Extract the (X, Y) coordinate from the center of the cell holding the provided text.  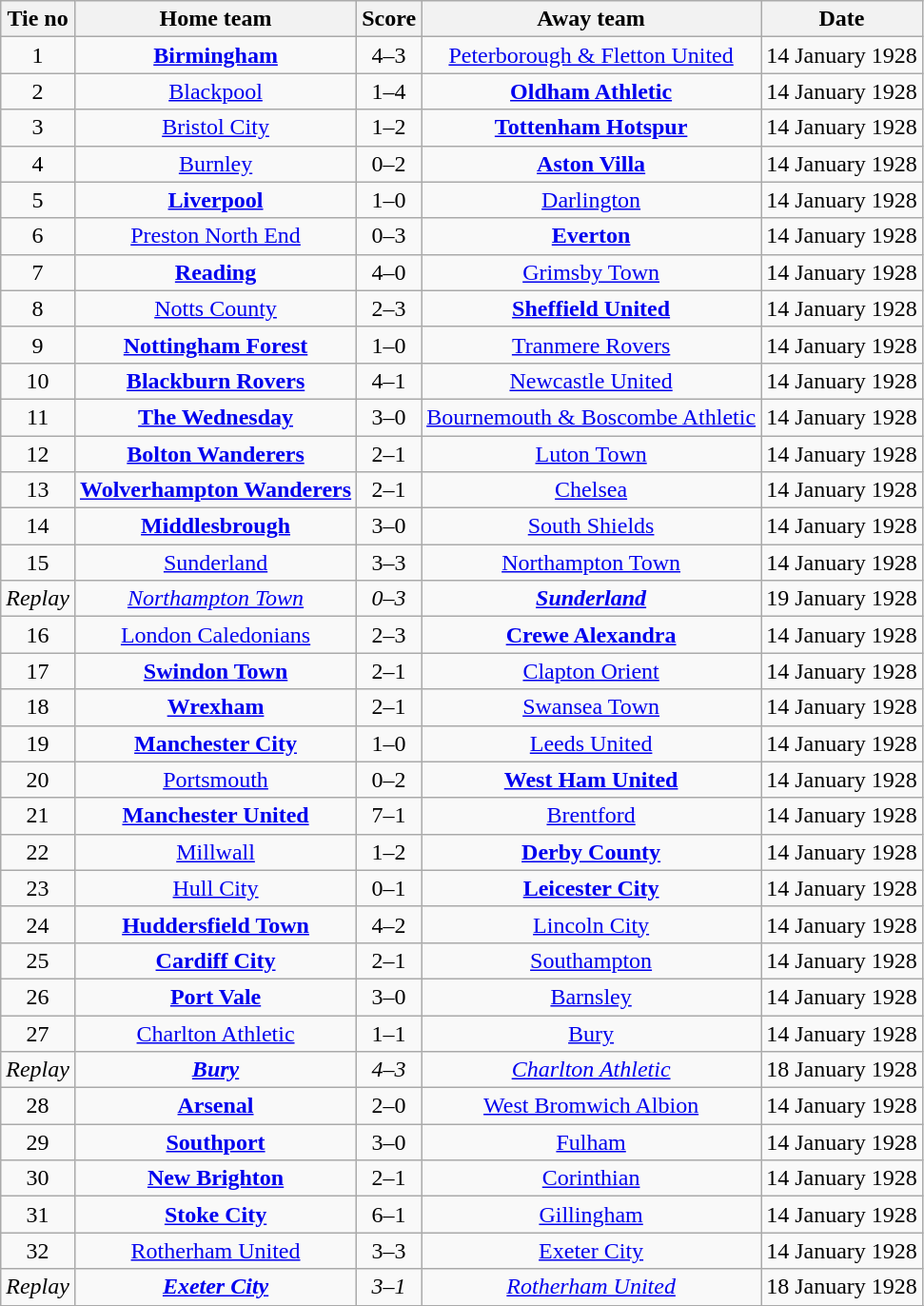
Darlington (592, 200)
Corinthian (592, 1178)
25 (38, 960)
4–1 (389, 381)
5 (38, 200)
18 (38, 707)
24 (38, 924)
4–2 (389, 924)
16 (38, 635)
11 (38, 417)
22 (38, 852)
Chelsea (592, 490)
Tie no (38, 19)
21 (38, 816)
Tottenham Hotspur (592, 128)
2 (38, 91)
Burnley (215, 164)
7 (38, 272)
6 (38, 236)
Middlesbrough (215, 526)
Hull City (215, 888)
South Shields (592, 526)
Lincoln City (592, 924)
Aston Villa (592, 164)
4 (38, 164)
Clapton Orient (592, 671)
9 (38, 345)
London Caledonians (215, 635)
Bristol City (215, 128)
Peterborough & Fletton United (592, 55)
26 (38, 997)
West Ham United (592, 780)
Score (389, 19)
19 (38, 743)
Cardiff City (215, 960)
20 (38, 780)
Barnsley (592, 997)
1–1 (389, 1033)
Away team (592, 19)
Everton (592, 236)
14 (38, 526)
Liverpool (215, 200)
19 January 1928 (842, 599)
Blackpool (215, 91)
Preston North End (215, 236)
West Bromwich Albion (592, 1106)
Arsenal (215, 1106)
Derby County (592, 852)
New Brighton (215, 1178)
Leeds United (592, 743)
3–1 (389, 1287)
6–1 (389, 1215)
Crewe Alexandra (592, 635)
23 (38, 888)
1 (38, 55)
Grimsby Town (592, 272)
Millwall (215, 852)
Reading (215, 272)
Nottingham Forest (215, 345)
Newcastle United (592, 381)
8 (38, 308)
3 (38, 128)
Tranmere Rovers (592, 345)
Date (842, 19)
Bolton Wanderers (215, 454)
Home team (215, 19)
Swindon Town (215, 671)
Stoke City (215, 1215)
31 (38, 1215)
Bournemouth & Boscombe Athletic (592, 417)
Port Vale (215, 997)
Manchester United (215, 816)
Sheffield United (592, 308)
7–1 (389, 816)
Portsmouth (215, 780)
1–4 (389, 91)
12 (38, 454)
Southport (215, 1142)
Wrexham (215, 707)
Huddersfield Town (215, 924)
4–0 (389, 272)
Wolverhampton Wanderers (215, 490)
27 (38, 1033)
0–1 (389, 888)
17 (38, 671)
Fulham (592, 1142)
Gillingham (592, 1215)
Oldham Athletic (592, 91)
Southampton (592, 960)
Manchester City (215, 743)
Brentford (592, 816)
29 (38, 1142)
32 (38, 1251)
Birmingham (215, 55)
Luton Town (592, 454)
30 (38, 1178)
28 (38, 1106)
Swansea Town (592, 707)
15 (38, 563)
Leicester City (592, 888)
Notts County (215, 308)
2–0 (389, 1106)
10 (38, 381)
The Wednesday (215, 417)
13 (38, 490)
Blackburn Rovers (215, 381)
